Return the (X, Y) coordinate for the center point of the cell that contains the specified text.  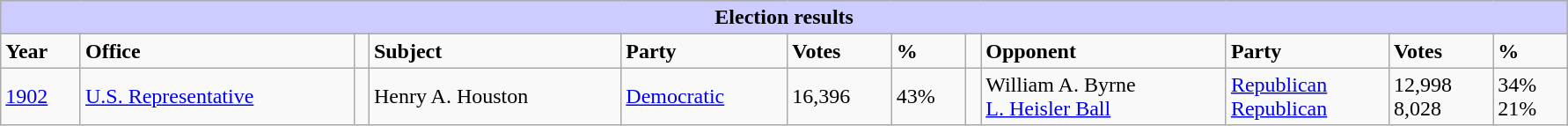
Opponent (1103, 51)
Year (40, 51)
Subject (495, 51)
Henry A. Houston (495, 97)
RepublicanRepublican (1308, 97)
1902 (40, 97)
16,396 (839, 97)
Election results (785, 18)
William A. ByrneL. Heisler Ball (1103, 97)
Office (216, 51)
43% (929, 97)
U.S. Representative (216, 97)
Democratic (704, 97)
34%21% (1531, 97)
12,9988,028 (1440, 97)
